Find where the given text appears and provide that cell's center as [X, Y] coordinate. 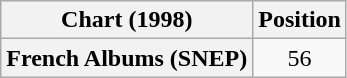
56 [300, 58]
Chart (1998) [127, 20]
Position [300, 20]
French Albums (SNEP) [127, 58]
